Extract the [x, y] coordinate from the center of the cell holding the provided text.  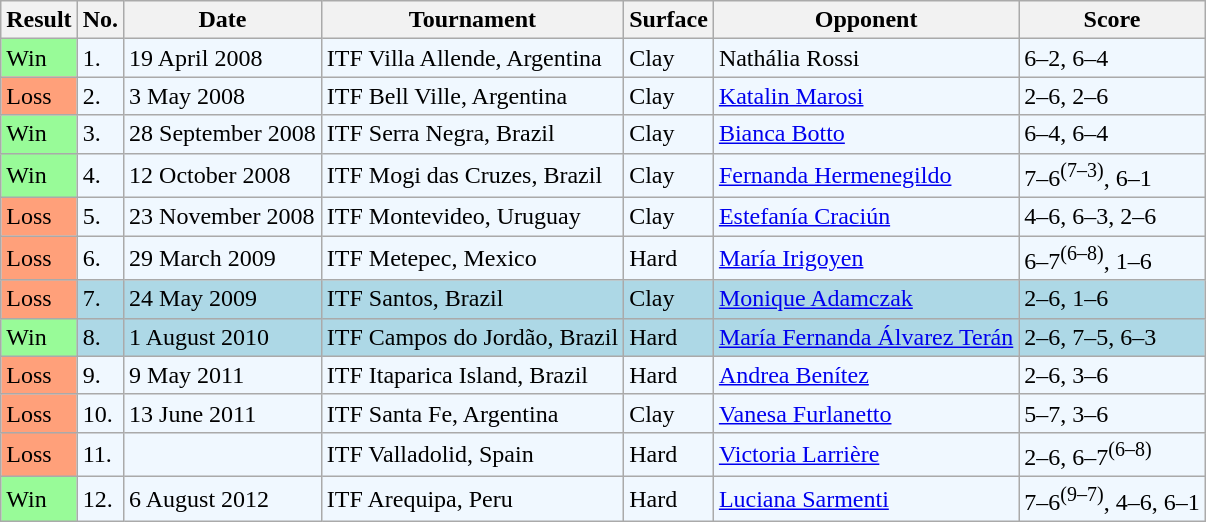
Victoria Larrière [866, 454]
3. [100, 134]
Monique Adamczak [866, 299]
María Fernanda Álvarez Terán [866, 337]
ITF Mogi das Cruzes, Brazil [472, 176]
Result [39, 20]
7. [100, 299]
4–6, 6–3, 2–6 [1112, 217]
13 June 2011 [223, 413]
María Irigoyen [866, 258]
1 August 2010 [223, 337]
ITF Santos, Brazil [472, 299]
2–6, 2–6 [1112, 96]
2–6, 7–5, 6–3 [1112, 337]
ITF Metepec, Mexico [472, 258]
24 May 2009 [223, 299]
23 November 2008 [223, 217]
ITF Serra Negra, Brazil [472, 134]
28 September 2008 [223, 134]
ITF Itaparica Island, Brazil [472, 375]
ITF Santa Fe, Argentina [472, 413]
Date [223, 20]
9. [100, 375]
Andrea Benítez [866, 375]
6. [100, 258]
Score [1112, 20]
7–6(7–3), 6–1 [1112, 176]
ITF Villa Allende, Argentina [472, 58]
7–6(9–7), 4–6, 6–1 [1112, 500]
ITF Campos do Jordão, Brazil [472, 337]
Tournament [472, 20]
Nathália Rossi [866, 58]
Luciana Sarmenti [866, 500]
8. [100, 337]
6–2, 6–4 [1112, 58]
6–4, 6–4 [1112, 134]
ITF Montevideo, Uruguay [472, 217]
Fernanda Hermenegildo [866, 176]
12 October 2008 [223, 176]
No. [100, 20]
ITF Bell Ville, Argentina [472, 96]
ITF Valladolid, Spain [472, 454]
Katalin Marosi [866, 96]
6–7(6–8), 1–6 [1112, 258]
9 May 2011 [223, 375]
4. [100, 176]
29 March 2009 [223, 258]
2. [100, 96]
12. [100, 500]
5–7, 3–6 [1112, 413]
Bianca Botto [866, 134]
3 May 2008 [223, 96]
Vanesa Furlanetto [866, 413]
11. [100, 454]
ITF Arequipa, Peru [472, 500]
2–6, 1–6 [1112, 299]
2–6, 6–7(6–8) [1112, 454]
Surface [669, 20]
Opponent [866, 20]
6 August 2012 [223, 500]
Estefanía Craciún [866, 217]
1. [100, 58]
19 April 2008 [223, 58]
5. [100, 217]
2–6, 3–6 [1112, 375]
10. [100, 413]
